Return the [x, y] coordinate for the center point of the cell that contains the specified text.  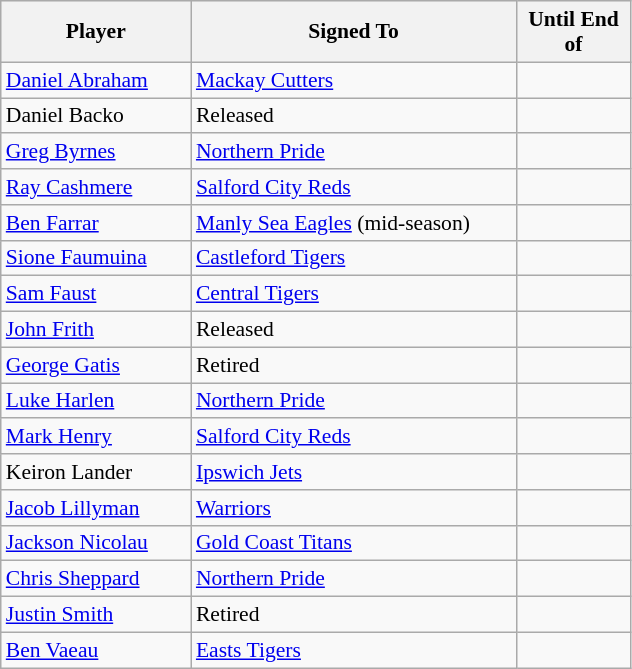
Jacob Lillyman [96, 508]
Easts Tigers [354, 650]
Ray Cashmere [96, 187]
Daniel Abraham [96, 80]
Mark Henry [96, 437]
Ben Farrar [96, 223]
George Gatis [96, 365]
John Frith [96, 330]
Chris Sheppard [96, 579]
Sam Faust [96, 294]
Mackay Cutters [354, 80]
Keiron Lander [96, 472]
Jackson Nicolau [96, 543]
Central Tigers [354, 294]
Sione Faumuina [96, 258]
Luke Harlen [96, 401]
Ipswich Jets [354, 472]
Gold Coast Titans [354, 543]
Manly Sea Eagles (mid-season) [354, 223]
Signed To [354, 32]
Daniel Backo [96, 116]
Justin Smith [96, 615]
Greg Byrnes [96, 152]
Player [96, 32]
Ben Vaeau [96, 650]
Until End of [574, 32]
Castleford Tigers [354, 258]
Warriors [354, 508]
